Identify which cell holds the provided text, then report its [X, Y] central coordinate. 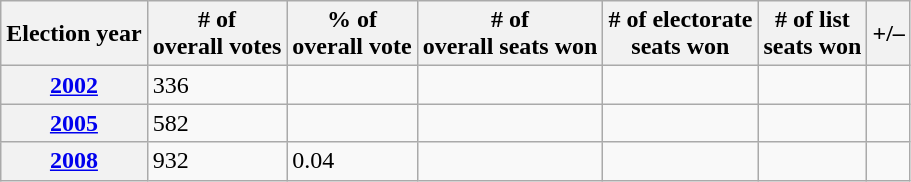
0.04 [352, 161]
Election year [74, 34]
2002 [74, 85]
+/– [888, 34]
2005 [74, 123]
% ofoverall vote [352, 34]
582 [217, 123]
932 [217, 161]
# ofoverall seats won [510, 34]
# ofoverall votes [217, 34]
336 [217, 85]
# of listseats won [812, 34]
2008 [74, 161]
# of electorateseats won [680, 34]
